From the cell containing the given text, extract its center point as (X, Y) coordinate. 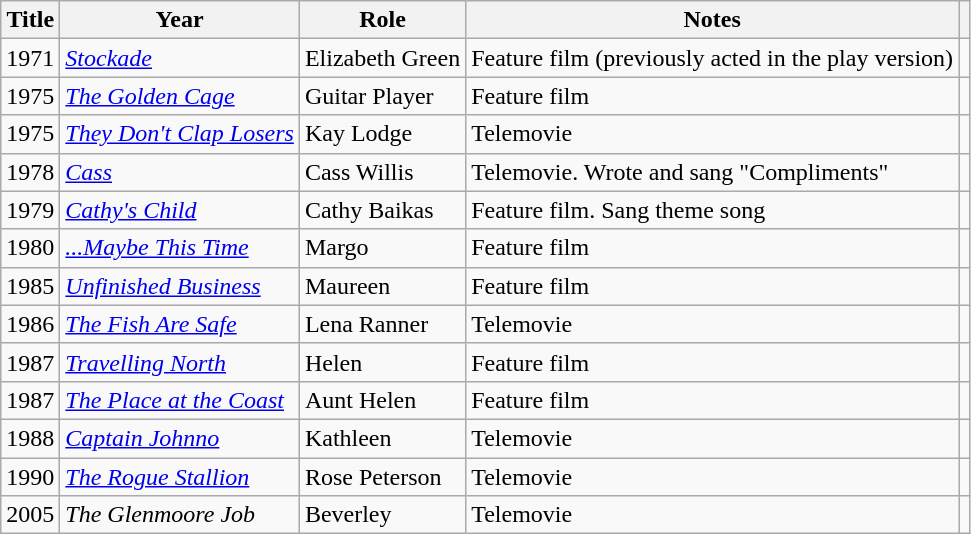
Role (382, 20)
2005 (30, 515)
Cass (180, 172)
...Maybe This Time (180, 248)
Rose Peterson (382, 477)
Title (30, 20)
1978 (30, 172)
1980 (30, 248)
1971 (30, 58)
Cathy's Child (180, 210)
Stockade (180, 58)
Feature film (previously acted in the play version) (712, 58)
Telemovie. Wrote and sang "Compliments" (712, 172)
Kay Lodge (382, 134)
Feature film. Sang theme song (712, 210)
Cathy Baikas (382, 210)
Beverley (382, 515)
1979 (30, 210)
Aunt Helen (382, 400)
Maureen (382, 286)
The Rogue Stallion (180, 477)
1988 (30, 438)
Elizabeth Green (382, 58)
1985 (30, 286)
Travelling North (180, 362)
They Don't Clap Losers (180, 134)
Captain Johnno (180, 438)
Cass Willis (382, 172)
1990 (30, 477)
Kathleen (382, 438)
Helen (382, 362)
The Place at the Coast (180, 400)
The Glenmoore Job (180, 515)
Year (180, 20)
Guitar Player (382, 96)
Unfinished Business (180, 286)
Margo (382, 248)
The Golden Cage (180, 96)
Lena Ranner (382, 324)
1986 (30, 324)
Notes (712, 20)
The Fish Are Safe (180, 324)
